Locate the cell with the specified text and output its (x, y) center coordinate. 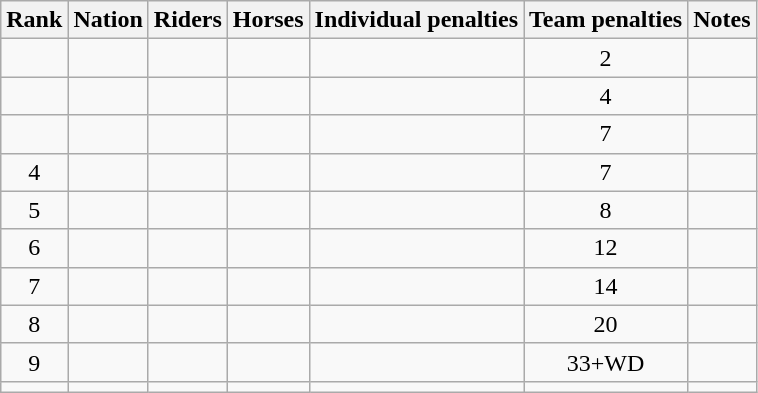
33+WD (606, 362)
Rank (34, 20)
2 (606, 58)
Team penalties (606, 20)
14 (606, 286)
20 (606, 324)
5 (34, 210)
6 (34, 248)
Riders (188, 20)
Notes (722, 20)
12 (606, 248)
Individual penalties (416, 20)
Nation (108, 20)
Horses (268, 20)
9 (34, 362)
